Locate the cell with the specified text and output its (X, Y) center coordinate. 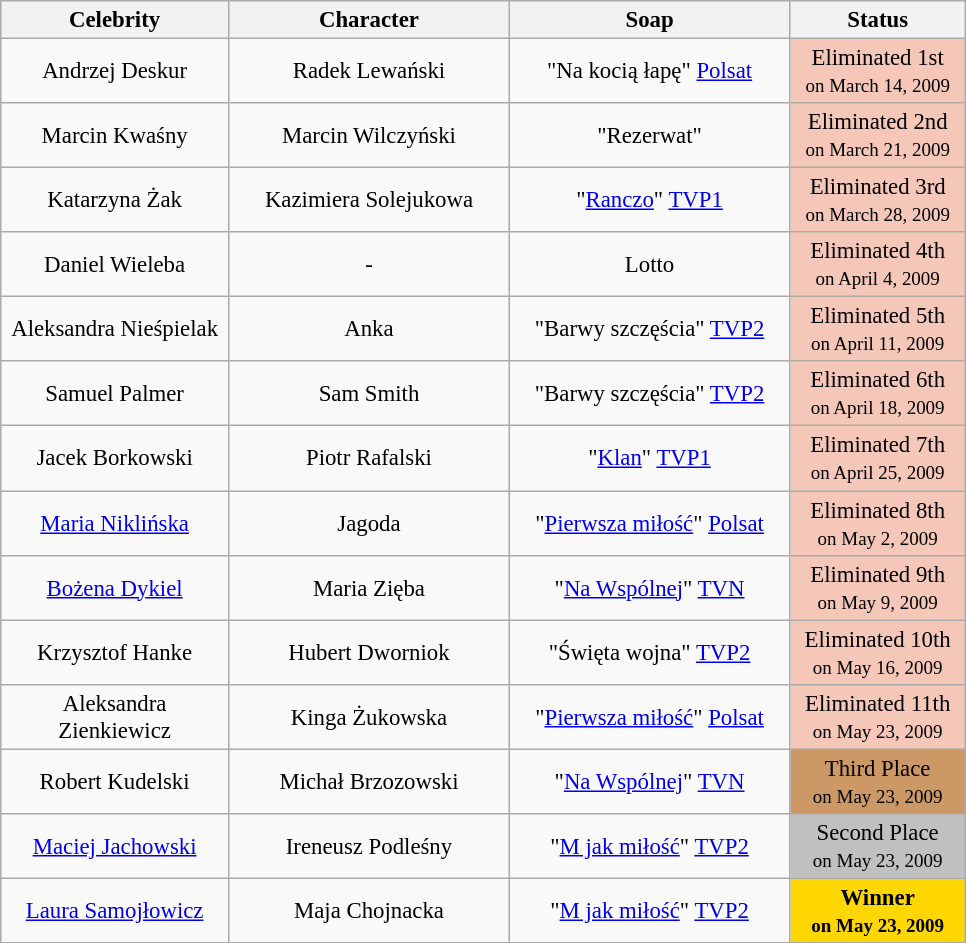
Piotr Rafalski (370, 458)
- (370, 264)
Kazimiera Solejukowa (370, 200)
Marcin Wilczyński (370, 136)
Sam Smith (370, 394)
Celebrity (115, 20)
Bożena Dykiel (115, 588)
Status (878, 20)
Ireneusz Podleśny (370, 846)
Kinga Żukowska (370, 716)
Character (370, 20)
Michał Brzozowski (370, 782)
Lotto (650, 264)
Eliminated 3rdon March 28, 2009 (878, 200)
Eliminated 7thon April 25, 2009 (878, 458)
Radek Lewański (370, 70)
Aleksandra Nieśpielak (115, 330)
Andrzej Deskur (115, 70)
"Rezerwat" (650, 136)
Maria Niklińska (115, 522)
Winneron May 23, 2009 (878, 910)
Marcin Kwaśny (115, 136)
Laura Samojłowicz (115, 910)
Eliminated 1ston March 14, 2009 (878, 70)
Second Placeon May 23, 2009 (878, 846)
Third Placeon May 23, 2009 (878, 782)
Krzysztof Hanke (115, 652)
Maciej Jachowski (115, 846)
Eliminated 8thon May 2, 2009 (878, 522)
Eliminated 2ndon March 21, 2009 (878, 136)
Jagoda (370, 522)
Samuel Palmer (115, 394)
Eliminated 11thon May 23, 2009 (878, 716)
Soap (650, 20)
Hubert Dworniok (370, 652)
"Ranczo" TVP1 (650, 200)
Daniel Wieleba (115, 264)
Eliminated 6thon April 18, 2009 (878, 394)
Katarzyna Żak (115, 200)
Eliminated 4thon April 4, 2009 (878, 264)
Eliminated 5thon April 11, 2009 (878, 330)
Eliminated 9thon May 9, 2009 (878, 588)
Maja Chojnacka (370, 910)
Jacek Borkowski (115, 458)
"Święta wojna" TVP2 (650, 652)
Eliminated 10thon May 16, 2009 (878, 652)
Anka (370, 330)
Aleksandra Zienkiewicz (115, 716)
Robert Kudelski (115, 782)
"Klan" TVP1 (650, 458)
Maria Zięba (370, 588)
"Na kocią łapę" Polsat (650, 70)
